Return (x, y) of the center of cell containing provided text 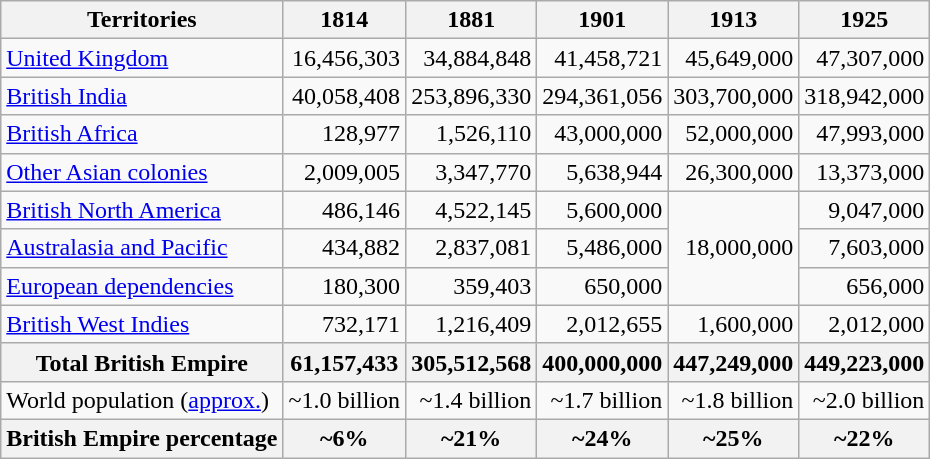
128,977 (344, 134)
World population (approx.) (142, 400)
318,942,000 (864, 96)
303,700,000 (734, 96)
447,249,000 (734, 362)
9,047,000 (864, 210)
~6% (344, 438)
United Kingdom (142, 58)
26,300,000 (734, 172)
47,993,000 (864, 134)
British North America (142, 210)
41,458,721 (602, 58)
~2.0 billion (864, 400)
5,638,944 (602, 172)
~22% (864, 438)
45,649,000 (734, 58)
2,009,005 (344, 172)
180,300 (344, 286)
294,361,056 (602, 96)
2,012,655 (602, 324)
~25% (734, 438)
British Africa (142, 134)
British Empire percentage (142, 438)
2,012,000 (864, 324)
34,884,848 (472, 58)
732,171 (344, 324)
~21% (472, 438)
400,000,000 (602, 362)
434,882 (344, 248)
1,600,000 (734, 324)
2,837,081 (472, 248)
47,307,000 (864, 58)
~24% (602, 438)
656,000 (864, 286)
~1.0 billion (344, 400)
650,000 (602, 286)
13,373,000 (864, 172)
1814 (344, 20)
61,157,433 (344, 362)
~1.7 billion (602, 400)
1925 (864, 20)
1881 (472, 20)
~1.4 billion (472, 400)
Territories (142, 20)
Other Asian colonies (142, 172)
European dependencies (142, 286)
359,403 (472, 286)
18,000,000 (734, 248)
Australasia and Pacific (142, 248)
5,600,000 (602, 210)
16,456,303 (344, 58)
Total British Empire (142, 362)
4,522,145 (472, 210)
1913 (734, 20)
~1.8 billion (734, 400)
7,603,000 (864, 248)
305,512,568 (472, 362)
486,146 (344, 210)
British India (142, 96)
253,896,330 (472, 96)
British West Indies (142, 324)
1,526,110 (472, 134)
52,000,000 (734, 134)
3,347,770 (472, 172)
5,486,000 (602, 248)
1,216,409 (472, 324)
1901 (602, 20)
449,223,000 (864, 362)
40,058,408 (344, 96)
43,000,000 (602, 134)
